Output the [X, Y] coordinate of the center of the cell containing the given text.  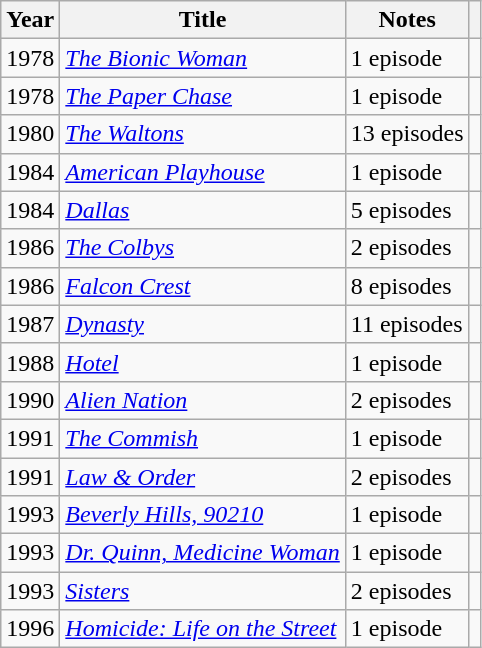
Dallas [202, 210]
Falcon Crest [202, 286]
Homicide: Life on the Street [202, 629]
13 episodes [407, 134]
The Colbys [202, 248]
1980 [30, 134]
1988 [30, 362]
1987 [30, 324]
Sisters [202, 591]
Hotel [202, 362]
Year [30, 20]
8 episodes [407, 286]
American Playhouse [202, 172]
1996 [30, 629]
11 episodes [407, 324]
Alien Nation [202, 400]
Law & Order [202, 477]
The Commish [202, 438]
Beverly Hills, 90210 [202, 515]
Notes [407, 20]
The Waltons [202, 134]
The Paper Chase [202, 96]
Dr. Quinn, Medicine Woman [202, 553]
5 episodes [407, 210]
1990 [30, 400]
Dynasty [202, 324]
Title [202, 20]
The Bionic Woman [202, 58]
